Return (x, y) of the center of cell containing provided text 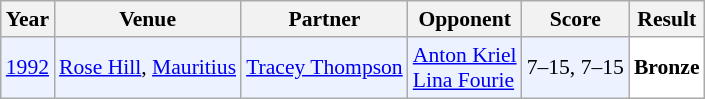
Bronze (667, 68)
7–15, 7–15 (576, 68)
Rose Hill, Mauritius (148, 68)
Anton Kriel Lina Fourie (465, 68)
Year (28, 19)
1992 (28, 68)
Score (576, 19)
Result (667, 19)
Partner (324, 19)
Tracey Thompson (324, 68)
Opponent (465, 19)
Venue (148, 19)
